Find where the given text appears and provide that cell's center as (x, y) coordinate. 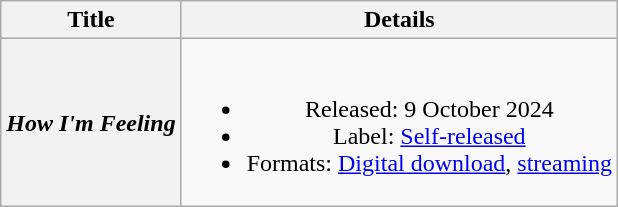
Released: 9 October 2024Label: Self-releasedFormats: Digital download, streaming (399, 122)
Title (91, 20)
Details (399, 20)
How I'm Feeling (91, 122)
